For the text-containing cell, return its midpoint in [X, Y] coordinate format. 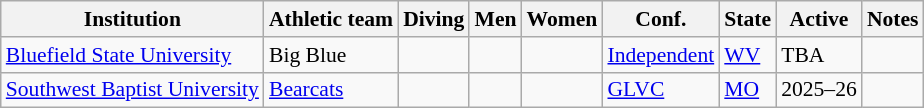
Big Blue [331, 55]
Notes [893, 19]
Women [562, 19]
MO [748, 90]
Independent [660, 55]
2025–26 [819, 90]
TBA [819, 55]
Institution [132, 19]
Men [495, 19]
Southwest Baptist University [132, 90]
Conf. [660, 19]
Diving [434, 19]
Bearcats [331, 90]
Athletic team [331, 19]
Bluefield State University [132, 55]
State [748, 19]
WV [748, 55]
GLVC [660, 90]
Active [819, 19]
